Return (x, y) of the center of cell containing provided text 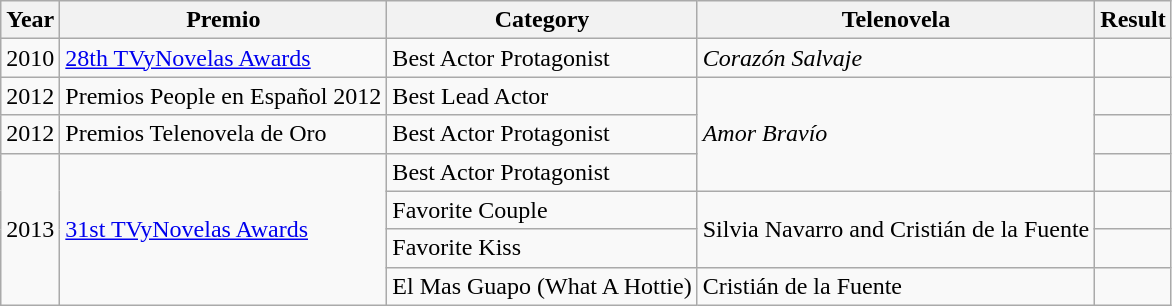
Amor Bravío (896, 134)
El Mas Guapo (What A Hottie) (542, 286)
2010 (30, 58)
Result (1133, 20)
Favorite Kiss (542, 248)
28th TVyNovelas Awards (224, 58)
2013 (30, 229)
Telenovela (896, 20)
Year (30, 20)
Cristián de la Fuente (896, 286)
Corazón Salvaje (896, 58)
Premio (224, 20)
Silvia Navarro and Cristián de la Fuente (896, 229)
Premios People en Español 2012 (224, 96)
Category (542, 20)
31st TVyNovelas Awards (224, 229)
Best Lead Actor (542, 96)
Favorite Couple (542, 210)
Premios Telenovela de Oro (224, 134)
